Locate the cell with the specified text and output its (x, y) center coordinate. 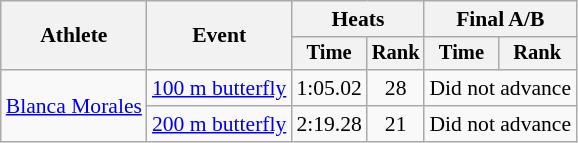
28 (396, 88)
Final A/B (500, 19)
Heats (358, 19)
2:19.28 (328, 124)
Athlete (74, 36)
21 (396, 124)
100 m butterfly (219, 88)
Blanca Morales (74, 106)
200 m butterfly (219, 124)
Event (219, 36)
1:05.02 (328, 88)
